Provide the (x, y) coordinate of the cell's center where the given text is located.  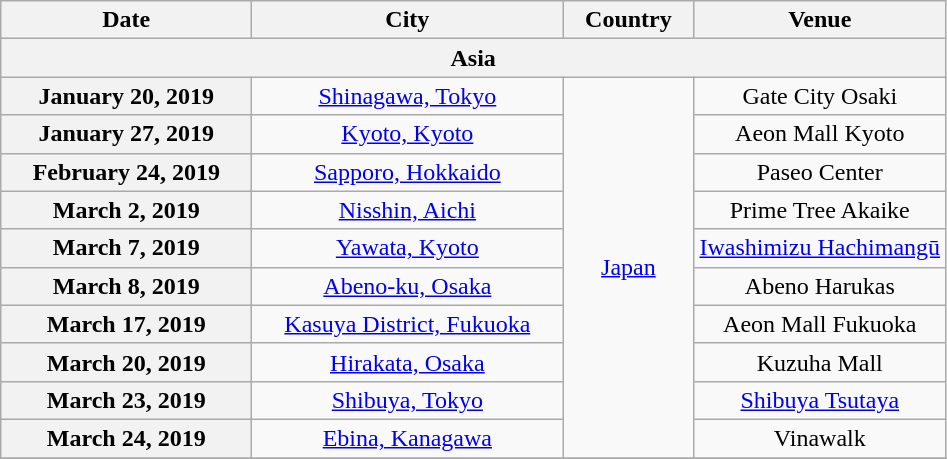
Yawata, Kyoto (408, 248)
Japan (628, 268)
January 27, 2019 (126, 134)
March 20, 2019 (126, 362)
February 24, 2019 (126, 172)
Shibuya Tsutaya (820, 400)
March 2, 2019 (126, 210)
Kasuya District, Fukuoka (408, 324)
Prime Tree Akaike (820, 210)
Shibuya, Tokyo (408, 400)
Kyoto, Kyoto (408, 134)
Asia (474, 58)
March 8, 2019 (126, 286)
Ebina, Kanagawa (408, 438)
Paseo Center (820, 172)
Date (126, 20)
January 20, 2019 (126, 96)
Aeon Mall Kyoto (820, 134)
Aeon Mall Fukuoka (820, 324)
Abeno-ku, Osaka (408, 286)
Hirakata, Osaka (408, 362)
March 24, 2019 (126, 438)
March 17, 2019 (126, 324)
March 7, 2019 (126, 248)
Venue (820, 20)
March 23, 2019 (126, 400)
Abeno Harukas (820, 286)
Gate City Osaki (820, 96)
Vinawalk (820, 438)
Kuzuha Mall (820, 362)
Country (628, 20)
Iwashimizu Hachimangū (820, 248)
Nisshin, Aichi (408, 210)
Shinagawa, Tokyo (408, 96)
City (408, 20)
Sapporo, Hokkaido (408, 172)
